Identify which cell holds the provided text, then report its [X, Y] central coordinate. 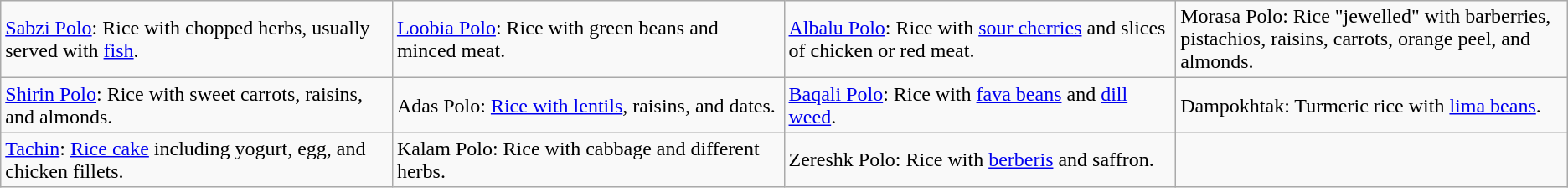
Kalam Polo: Rice with cabbage and different herbs. [588, 159]
Morasa Polo: Rice "jewelled" with barberries, pistachios, raisins, carrots, orange peel, and almonds. [1372, 39]
Dampokhtak: Turmeric rice with lima beans. [1372, 106]
Zereshk Polo: Rice with berberis and saffron. [980, 159]
Baqali Polo: Rice with fava beans and dill weed. [980, 106]
Loobia Polo: Rice with green beans and minced meat. [588, 39]
Shirin Polo: Rice with sweet carrots, raisins, and almonds. [197, 106]
Sabzi Polo: Rice with chopped herbs, usually served with fish. [197, 39]
Adas Polo: Rice with lentils, raisins, and dates. [588, 106]
Albalu Polo: Rice with sour cherries and slices of chicken or red meat. [980, 39]
Tachin: Rice cake including yogurt, egg, and chicken fillets. [197, 159]
